For the text-containing cell, return its midpoint in (X, Y) coordinate format. 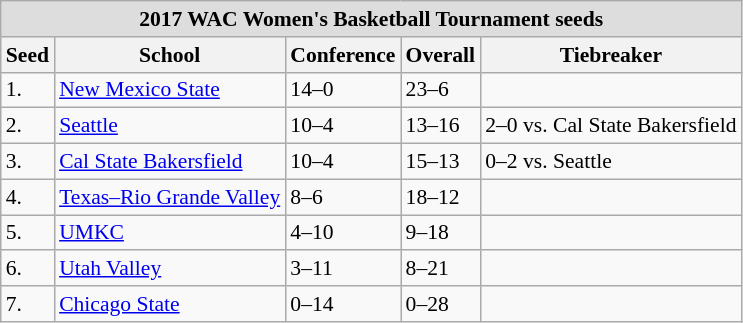
9–18 (441, 233)
4–10 (342, 233)
Seed (28, 55)
15–13 (441, 162)
0–14 (342, 304)
23–6 (441, 90)
School (170, 55)
Overall (441, 55)
0–28 (441, 304)
4. (28, 197)
Seattle (170, 126)
3. (28, 162)
Tiebreaker (610, 55)
7. (28, 304)
Chicago State (170, 304)
3–11 (342, 269)
14–0 (342, 90)
1. (28, 90)
18–12 (441, 197)
0–2 vs. Seattle (610, 162)
13–16 (441, 126)
8–6 (342, 197)
2017 WAC Women's Basketball Tournament seeds (372, 19)
6. (28, 269)
Texas–Rio Grande Valley (170, 197)
New Mexico State (170, 90)
Utah Valley (170, 269)
8–21 (441, 269)
2–0 vs. Cal State Bakersfield (610, 126)
5. (28, 233)
2. (28, 126)
Cal State Bakersfield (170, 162)
Conference (342, 55)
UMKC (170, 233)
